Return the [x, y] coordinate for the center point of the cell that contains the specified text.  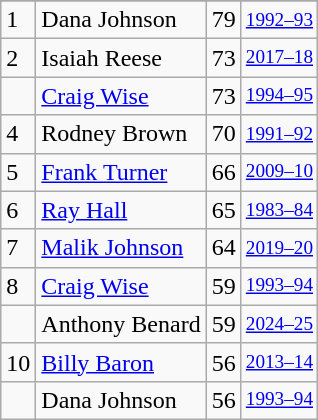
Ray Hall [121, 210]
Frank Turner [121, 172]
4 [18, 134]
1992–93 [279, 20]
65 [224, 210]
6 [18, 210]
64 [224, 248]
2013–14 [279, 362]
2017–18 [279, 58]
2019–20 [279, 248]
66 [224, 172]
1 [18, 20]
Malik Johnson [121, 248]
8 [18, 286]
Isaiah Reese [121, 58]
1994–95 [279, 96]
Rodney Brown [121, 134]
2 [18, 58]
Billy Baron [121, 362]
79 [224, 20]
7 [18, 248]
1983–84 [279, 210]
5 [18, 172]
Anthony Benard [121, 324]
70 [224, 134]
2024–25 [279, 324]
1991–92 [279, 134]
2009–10 [279, 172]
10 [18, 362]
